Search for the cell housing the specified text and yield its (x, y) center coordinate. 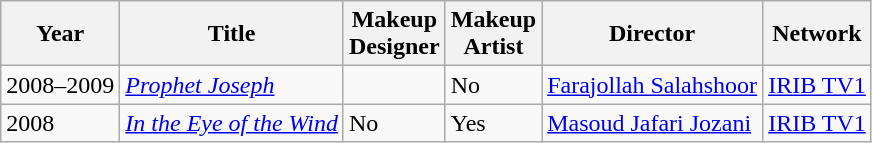
Farajollah Salahshoor (652, 85)
Yes (493, 123)
2008 (60, 123)
Director (652, 34)
MakeupDesigner (394, 34)
Title (232, 34)
Masoud Jafari Jozani (652, 123)
Prophet Joseph (232, 85)
Year (60, 34)
2008–2009 (60, 85)
In the Eye of the Wind (232, 123)
MakeupArtist (493, 34)
Network (818, 34)
